Detect which cell encompasses the target text, then output its (x, y) center coordinate. 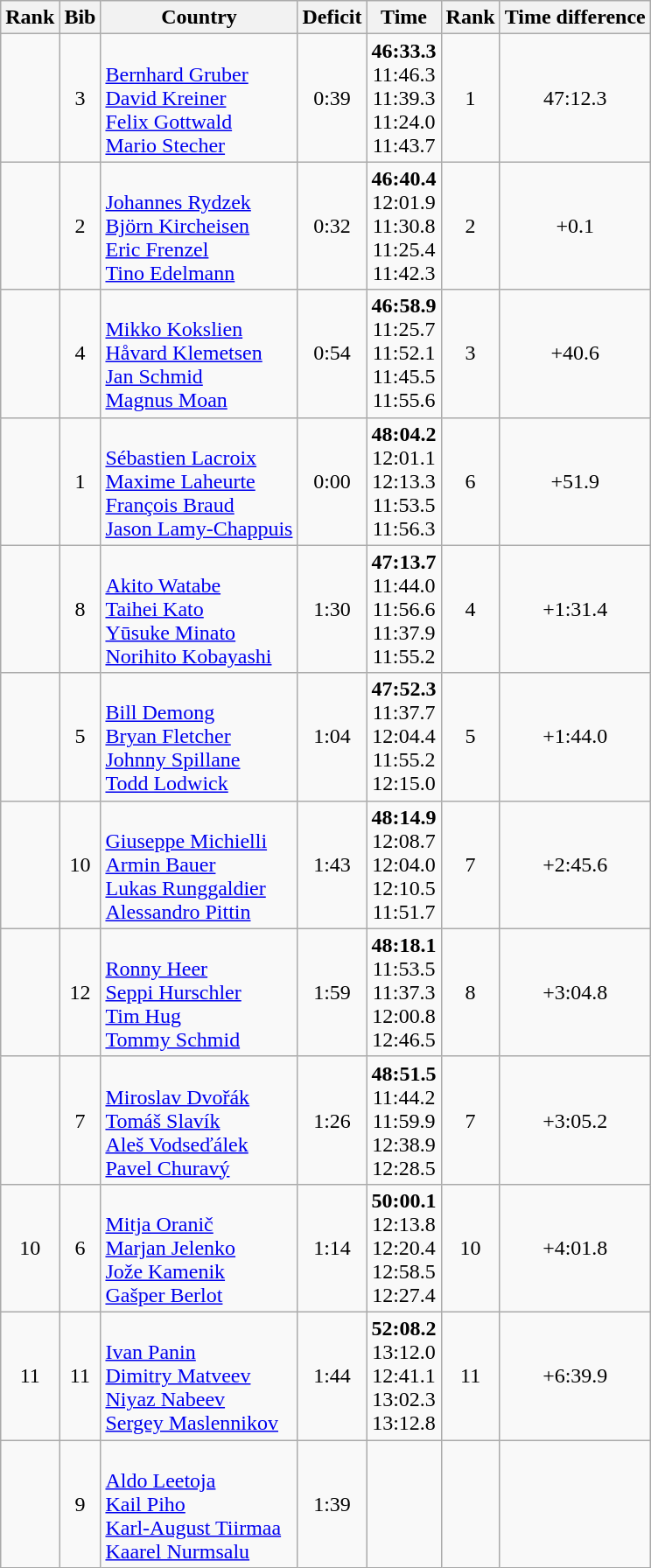
1:44 (332, 1375)
Time difference (575, 17)
+4:01.8 (575, 1248)
50:00.112:13.812:20.412:58.512:27.4 (404, 1248)
+6:39.9 (575, 1375)
Miroslav DvořákTomáš SlavíkAleš VodseďálekPavel Churavý (199, 1120)
+3:04.8 (575, 992)
1:30 (332, 609)
48:51.511:44.211:59.9 12:38.912:28.5 (404, 1120)
1:26 (332, 1120)
+3:05.2 (575, 1120)
9 (80, 1504)
Bill DemongBryan FletcherJohnny SpillaneTodd Lodwick (199, 737)
Time (404, 17)
Bernhard GruberDavid KreinerFelix GottwaldMario Stecher (199, 98)
46:58.911:25.711:52.111:45.511:55.6 (404, 353)
1:43 (332, 864)
0:39 (332, 98)
Sébastien LacroixMaxime LaheurteFrançois BraudJason Lamy-Chappuis (199, 481)
Mikko KokslienHåvard KlemetsenJan SchmidMagnus Moan (199, 353)
Akito WatabeTaihei KatoYūsuke MinatoNorihito Kobayashi (199, 609)
48:14.912:08.712:04.012:10.511:51.7 (404, 864)
Ronny HeerSeppi HurschlerTim HugTommy Schmid (199, 992)
46:33.311:46.311:39.311:24.011:43.7 (404, 98)
Johannes RydzekBjörn KircheisenEric Frenzel Tino Edelmann (199, 226)
Giuseppe MichielliArmin BauerLukas RunggaldierAlessandro Pittin (199, 864)
1:39 (332, 1504)
47:13.711:44.011:56.611:37.911:55.2 (404, 609)
47:52.311:37.712:04.411:55.212:15.0 (404, 737)
+2:45.6 (575, 864)
+1:31.4 (575, 609)
0:32 (332, 226)
47:12.3 (575, 98)
52:08.213:12.012:41.113:02.313:12.8 (404, 1375)
Mitja OraničMarjan JelenkoJože KamenikGašper Berlot (199, 1248)
Country (199, 17)
0:54 (332, 353)
48:04.212:01.112:13.311:53.511:56.3 (404, 481)
+0.1 (575, 226)
Deficit (332, 17)
Bib (80, 17)
0:00 (332, 481)
46:40.412:01.911:30.811:25.411:42.3 (404, 226)
+1:44.0 (575, 737)
+40.6 (575, 353)
+51.9 (575, 481)
Aldo Leetoja Kail PihoKarl-August TiirmaaKaarel Nurmsalu (199, 1504)
1:59 (332, 992)
1:14 (332, 1248)
12 (80, 992)
48:18.111:53.511:37.312:00.812:46.5 (404, 992)
Ivan PaninDimitry MatveevNiyaz NabeevSergey Maslennikov (199, 1375)
1:04 (332, 737)
